From the cell containing the given text, extract its center point as (X, Y) coordinate. 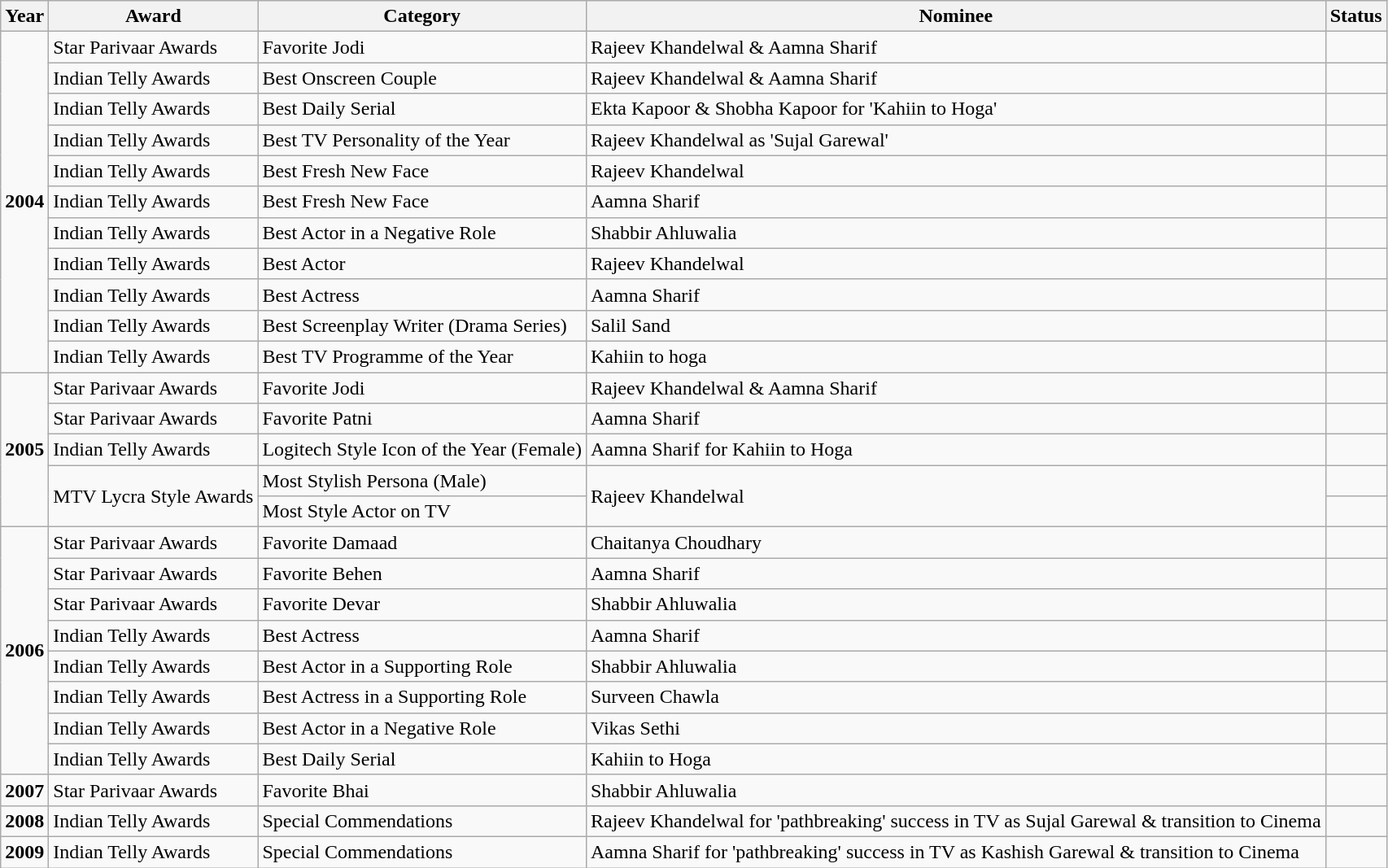
Best Actor (422, 264)
2007 (24, 790)
Award (153, 16)
Most Stylish Persona (Male) (422, 481)
Best Actor in a Supporting Role (422, 666)
2008 (24, 821)
Best Actress in a Supporting Role (422, 697)
Category (422, 16)
Kahiin to Hoga (955, 759)
2004 (24, 202)
Ekta Kapoor & Shobha Kapoor for 'Kahiin to Hoga' (955, 109)
Best Onscreen Couple (422, 78)
2005 (24, 450)
Nominee (955, 16)
Favorite Bhai (422, 790)
2006 (24, 651)
Rajeev Khandelwal as 'Sujal Garewal' (955, 140)
Kahiin to hoga (955, 356)
Best TV Programme of the Year (422, 356)
Aamna Sharif for Kahiin to Hoga (955, 450)
Chaitanya Choudhary (955, 543)
Vikas Sethi (955, 728)
Surveen Chawla (955, 697)
Best Screenplay Writer (Drama Series) (422, 325)
Favorite Devar (422, 604)
Salil Sand (955, 325)
Favorite Damaad (422, 543)
2009 (24, 852)
Favorite Behen (422, 574)
MTV Lycra Style Awards (153, 496)
Most Style Actor on TV (422, 512)
Favorite Patni (422, 419)
Status (1355, 16)
Logitech Style Icon of the Year (Female) (422, 450)
Rajeev Khandelwal for 'pathbreaking' success in TV as Sujal Garewal & transition to Cinema (955, 821)
Best TV Personality of the Year (422, 140)
Aamna Sharif for 'pathbreaking' success in TV as Kashish Garewal & transition to Cinema (955, 852)
Year (24, 16)
